Determine the (x, y) coordinate at the center of the cell enclosing the given text.  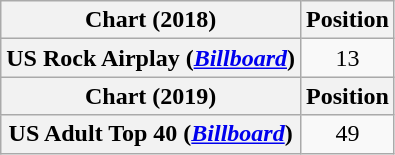
Chart (2019) (151, 96)
Chart (2018) (151, 20)
US Adult Top 40 (Billboard) (151, 134)
US Rock Airplay (Billboard) (151, 58)
49 (348, 134)
13 (348, 58)
